Determine the (x, y) coordinate at the center of the cell enclosing the given text.  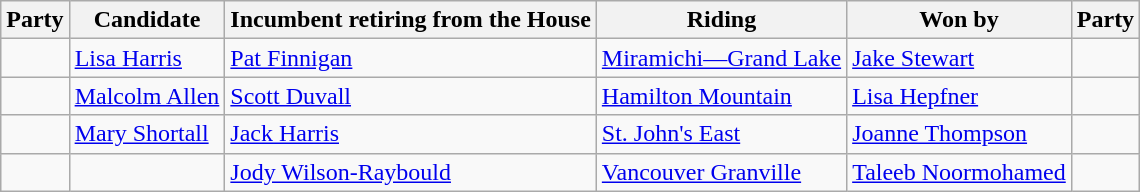
Won by (960, 20)
Miramichi—Grand Lake (721, 58)
Jack Harris (410, 134)
Pat Finnigan (410, 58)
Jake Stewart (960, 58)
Lisa Harris (147, 58)
Candidate (147, 20)
Taleeb Noormohamed (960, 172)
Vancouver Granville (721, 172)
Joanne Thompson (960, 134)
Jody Wilson-Raybould (410, 172)
Mary Shortall (147, 134)
Malcolm Allen (147, 96)
Scott Duvall (410, 96)
St. John's East (721, 134)
Hamilton Mountain (721, 96)
Incumbent retiring from the House (410, 20)
Riding (721, 20)
Lisa Hepfner (960, 96)
